Return [X, Y] of the center of cell containing provided text 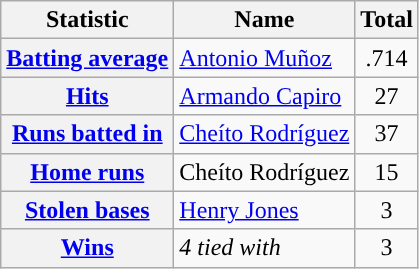
Armando Capiro [264, 96]
Home runs [88, 172]
Wins [88, 248]
Runs batted in [88, 134]
Henry Jones [264, 210]
Name [264, 20]
15 [387, 172]
27 [387, 96]
Antonio Muñoz [264, 58]
4 tied with [264, 248]
Hits [88, 96]
.714 [387, 58]
37 [387, 134]
Statistic [88, 20]
Batting average [88, 58]
Stolen bases [88, 210]
Total [387, 20]
